Capture the cell that displays the provided text and extract its [x, y] central coordinate. 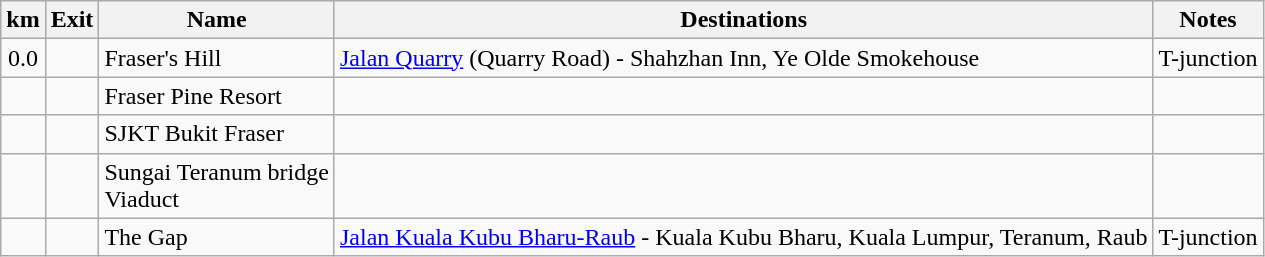
The Gap [217, 237]
Destinations [743, 20]
Sungai Teranum bridgeViaduct [217, 186]
Fraser's Hill [217, 58]
Fraser Pine Resort [217, 96]
Name [217, 20]
0.0 [23, 58]
Notes [1208, 20]
Exit [72, 20]
SJKT Bukit Fraser [217, 134]
Jalan Quarry (Quarry Road) - Shahzhan Inn, Ye Olde Smokehouse [743, 58]
Jalan Kuala Kubu Bharu-Raub - Kuala Kubu Bharu, Kuala Lumpur, Teranum, Raub [743, 237]
km [23, 20]
